Detect which cell encompasses the target text, then output its (X, Y) center coordinate. 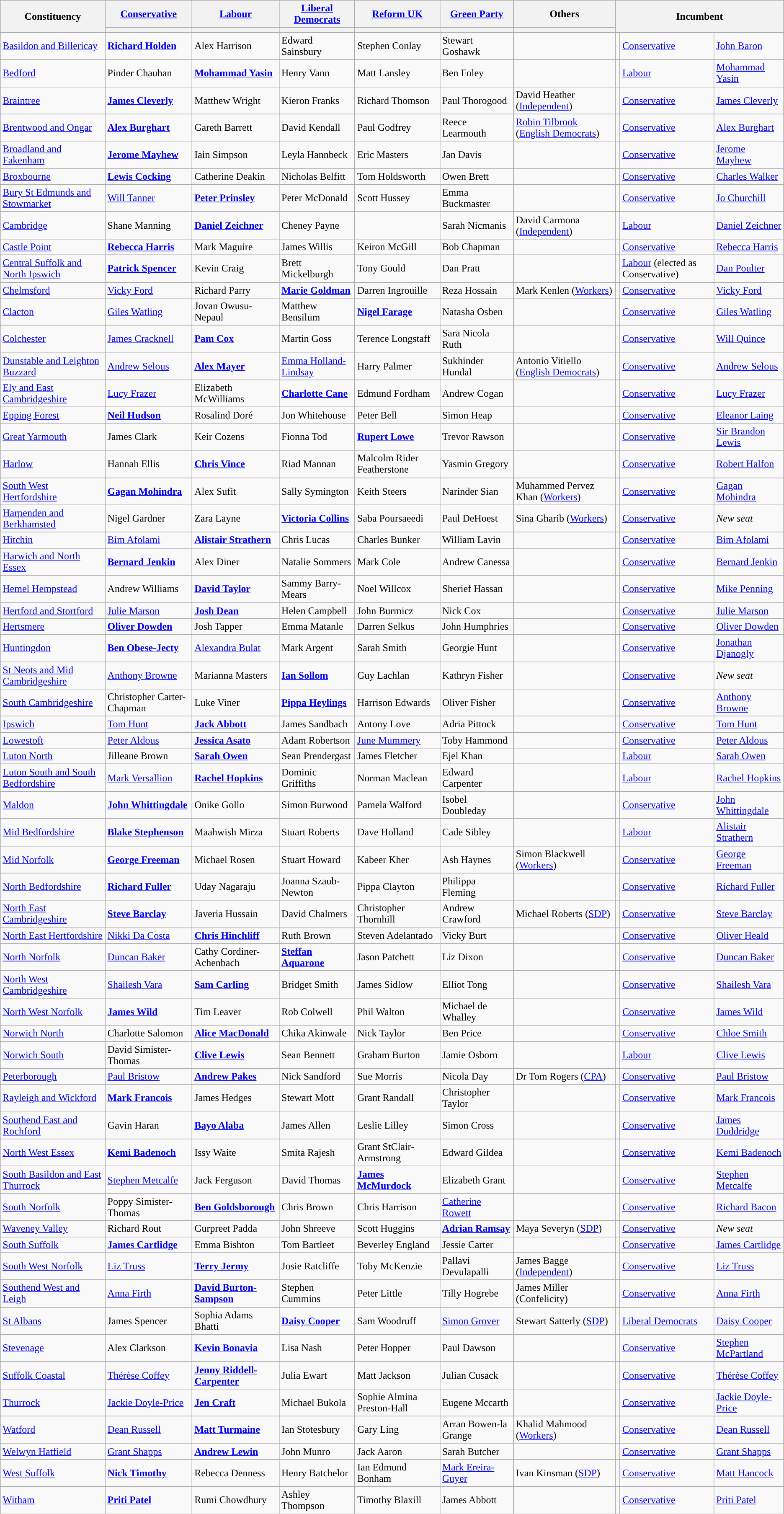
Christopher Thornhill (397, 914)
Paul Thorogood (477, 101)
Jonathan Djanogly (749, 648)
Harlow (53, 464)
Ivan Kinsman (SDP) (565, 1473)
South West Norfolk (53, 1266)
Mike Penning (749, 589)
Adrian Ramsay (477, 1229)
Dominic Griffiths (317, 778)
Matt Hancock (749, 1473)
Ben Goldsborough (236, 1207)
Natasha Osben (477, 312)
Simon Burwood (317, 805)
Stephen Cummins (317, 1294)
Shane Manning (149, 225)
Andrew Crawford (477, 914)
Lewis Cocking (149, 176)
John Burmicz (397, 610)
Narinder Sian (477, 491)
Ben Price (477, 1033)
Timothy Blaxill (397, 1501)
Vicky Burt (477, 935)
Sam Carling (236, 984)
Luke Viner (236, 703)
James Willis (317, 247)
Jilleane Brown (149, 756)
John Humphries (477, 626)
James Hedges (236, 1098)
Chelmsford (53, 290)
Sammy Barry-Mears (317, 589)
Phil Walton (397, 1011)
Edward Carpenter (477, 778)
Basildon and Billericay (53, 46)
Elliot Tong (477, 984)
South Norfolk (53, 1207)
John Baron (749, 46)
Sean Prendergast (317, 756)
Antonio Vitiello (English Democrats) (565, 366)
Emma Buckmaster (477, 198)
Philippa Fleming (477, 886)
Cheney Payne (317, 225)
Scott Hussey (397, 198)
Hertsmere (53, 626)
Brentwood and Ongar (53, 127)
Alex Mayer (236, 366)
Green Party (477, 14)
Marianna Masters (236, 675)
Ian Sollom (317, 675)
Adam Robertson (317, 740)
Saba Poursaeedi (397, 519)
Harrison Edwards (397, 703)
Constituency (53, 16)
Dunstable and Leighton Buzzard (53, 366)
Ian Stotesbury (317, 1429)
Charles Bunker (397, 540)
Alexandra Bulat (236, 648)
South Cambridgeshire (53, 703)
Mark Ereira-Guyer (477, 1473)
Hannah Ellis (149, 464)
Beverley England (397, 1245)
Mark Argent (317, 648)
John Munro (317, 1452)
Grant Randall (397, 1098)
Richard Thomson (397, 101)
James Abbott (477, 1501)
Simon Cross (477, 1125)
Natalie Sommers (317, 561)
Jessica Asato (236, 740)
South Suffolk (53, 1245)
Steffan Aquarone (317, 957)
Chris Brown (317, 1207)
Julia Ewart (317, 1375)
Alex Harrison (236, 46)
Tim Leaver (236, 1011)
North West Essex (53, 1153)
Keiron McGill (397, 247)
Sarah Smith (397, 648)
Sara Nicola Ruth (477, 339)
Nick Cox (477, 610)
Malcolm Rider Featherstone (397, 464)
Rayleigh and Wickford (53, 1098)
Colchester (53, 339)
Dr Tom Rogers (CPA) (565, 1077)
Gareth Barrett (236, 127)
Chloe Smith (749, 1033)
James Sidlow (397, 984)
Jan Davis (477, 155)
Simon Blackwell (Workers) (565, 860)
Cambridge (53, 225)
Chris Lucas (317, 540)
St Albans (53, 1320)
Chika Akinwale (317, 1033)
Richard Rout (149, 1229)
Nikki Da Costa (149, 935)
Bridget Smith (317, 984)
Terence Longstaff (397, 339)
Southend West and Leigh (53, 1294)
Catherine Rowett (477, 1207)
Poppy Simister-Thomas (149, 1207)
Peter Bell (397, 415)
Matt Turmaine (236, 1429)
Stewart Satterly (SDP) (565, 1320)
David Burton-Sampson (236, 1294)
Oliver Fisher (477, 703)
Nick Sandford (317, 1077)
Sam Woodruff (397, 1320)
Toby McKenzie (397, 1266)
Hertford and Stortford (53, 610)
Clacton (53, 312)
Oliver Heald (749, 935)
David Kendall (317, 127)
Matt Lansley (397, 73)
Simon Grover (477, 1320)
Stephen McPartland (749, 1348)
Stephen Conlay (397, 46)
Lisa Nash (317, 1348)
Leyla Hannbeck (317, 155)
Cathy Cordiner-Achenbach (236, 957)
Adria Pittock (477, 724)
Maahwish Mirza (236, 832)
Charlotte Cane (317, 394)
Pinder Chauhan (149, 73)
Noel Willcox (397, 589)
Lowestoft (53, 740)
David Chalmers (317, 914)
Ejel Khan (477, 756)
June Mummery (397, 740)
Rumi Chowdhury (236, 1501)
Ben Foley (477, 73)
David Thomas (317, 1180)
Terry Jermy (236, 1266)
Charles Walker (749, 176)
Ashley Thompson (317, 1501)
Dan Poulter (749, 268)
Sina Gharib (Workers) (565, 519)
Harpenden and Berkhamsted (53, 519)
Edmund Fordham (397, 394)
Uday Nagaraju (236, 886)
Reform UK (397, 14)
Will Tanner (149, 198)
Liz Dixon (477, 957)
Will Quince (749, 339)
Richard Holden (149, 46)
Luton South and South Bedfordshire (53, 778)
Richard Bacon (749, 1207)
Christopher Carter-Chapman (149, 703)
Jovan Owusu-Nepaul (236, 312)
Martin Goss (317, 339)
Elizabeth McWilliams (236, 394)
Tom Holdsworth (397, 176)
Cade Sibley (477, 832)
Sukhinder Hundal (477, 366)
Norwich South (53, 1055)
Dave Holland (397, 832)
Norman Maclean (397, 778)
Onike Gollo (236, 805)
Owen Brett (477, 176)
Josie Ratcliffe (317, 1266)
North West Norfolk (53, 1011)
Simon Heap (477, 415)
Dan Pratt (477, 268)
James Bagge (Independent) (565, 1266)
Harry Palmer (397, 366)
North East Hertfordshire (53, 935)
James McMurdock (397, 1180)
Scott Huggins (397, 1229)
Maya Severyn (SDP) (565, 1229)
Central Suffolk and North Ipswich (53, 268)
Suffolk Coastal (53, 1375)
Smita Rajesh (317, 1153)
Nicholas Belfitt (317, 176)
Norwich North (53, 1033)
Isobel Doubleday (477, 805)
Emma Holland-Lindsay (317, 366)
Javeria Hussain (236, 914)
Eleanor Laing (749, 415)
Paul Dawson (477, 1348)
James Sandbach (317, 724)
Alex Clarkson (149, 1348)
Paul Godfrey (397, 127)
Edward Sainsbury (317, 46)
Guy Lachlan (397, 675)
North East Cambridgeshire (53, 914)
Yasmin Gregory (477, 464)
Sophie Almina Preston-Hall (397, 1403)
Edward Gildea (477, 1153)
Nicola Day (477, 1077)
Mark Maguire (236, 247)
Ruth Brown (317, 935)
James Spencer (149, 1320)
Sarah Butcher (477, 1452)
Jamie Osborn (477, 1055)
Waveney Valley (53, 1229)
David Heather (Independent) (565, 101)
Stuart Roberts (317, 832)
Gavin Haran (149, 1125)
Blake Stephenson (149, 832)
Mid Bedfordshire (53, 832)
Hitchin (53, 540)
Sue Morris (397, 1077)
Trevor Rawson (477, 437)
Robin Tilbrook (English Democrats) (565, 127)
Catherine Deakin (236, 176)
Sarah Nicmanis (477, 225)
Georgie Hunt (477, 648)
Michael Rosen (236, 860)
Helen Campbell (317, 610)
Andrew Pakes (236, 1077)
Great Yarmouth (53, 437)
Ely and East Cambridgeshire (53, 394)
Others (565, 14)
Reza Hossain (477, 290)
Matthew Wright (236, 101)
Pamela Walford (397, 805)
Neil Hudson (149, 415)
Michael de Whalley (477, 1011)
James Clark (149, 437)
Henry Vann (317, 73)
Chris Harrison (397, 1207)
Andrew Lewin (236, 1452)
Fionna Tod (317, 437)
Graham Burton (397, 1055)
Sir Brandon Lewis (749, 437)
Witham (53, 1501)
Joanna Szaub-Newton (317, 886)
Gurpreet Padda (236, 1229)
Gary Ling (397, 1429)
Nigel Farage (397, 312)
Nigel Gardner (149, 519)
James Fletcher (397, 756)
Peter Hopper (397, 1348)
Jen Craft (236, 1403)
Pippa Clayton (397, 886)
West Suffolk (53, 1473)
Khalid Mahmood (Workers) (565, 1429)
Michael Bukola (317, 1403)
Bury St Edmunds and Stowmarket (53, 198)
David Simister-Thomas (149, 1055)
Victoria Collins (317, 519)
Chris Hinchliff (236, 935)
Kevin Bonavia (236, 1348)
Issy Waite (236, 1153)
Tony Gould (397, 268)
Marie Goldman (317, 290)
Brett Mickelburgh (317, 268)
Braintree (53, 101)
Alex Diner (236, 561)
Kevin Craig (236, 268)
Stewart Mott (317, 1098)
St Neots and Mid Cambridgeshire (53, 675)
Sean Bennett (317, 1055)
Jack Aaron (397, 1452)
Sherief Hassan (477, 589)
Thurrock (53, 1403)
Elizabeth Grant (477, 1180)
South Basildon and East Thurrock (53, 1180)
Maldon (53, 805)
Kathryn Fisher (477, 675)
Eugene Mccarth (477, 1403)
Incumbent (699, 16)
Jessie Carter (477, 1245)
Matt Jackson (397, 1375)
Charlotte Salomon (149, 1033)
Mid Norfolk (53, 860)
Andrew Canessa (477, 561)
Ben Obese-Jecty (149, 648)
Peter Little (397, 1294)
Castle Point (53, 247)
Toby Hammond (477, 740)
Rosalind Doré (236, 415)
Leslie Lilley (397, 1125)
Nick Timothy (149, 1473)
Peter Prinsley (236, 198)
Jack Abbott (236, 724)
Zara Layne (236, 519)
John Shreeve (317, 1229)
Peter McDonald (317, 198)
Muhammed Pervez Khan (Workers) (565, 491)
North West Cambridgeshire (53, 984)
Pallavi Devulapalli (477, 1266)
Broxbourne (53, 176)
Hemel Hempstead (53, 589)
Jon Whitehouse (317, 415)
Eric Masters (397, 155)
Mark Versallion (149, 778)
Harwich and North Essex (53, 561)
Patrick Spencer (149, 268)
Tilly Hogrebe (477, 1294)
Grant StClair-Armstrong (397, 1153)
Bayo Alaba (236, 1125)
Ash Haynes (477, 860)
Paul DeHoest (477, 519)
Richard Parry (236, 290)
James Miller (Confelicity) (565, 1294)
Bedford (53, 73)
Reece Learmouth (477, 127)
Stewart Goshawk (477, 46)
Luton North (53, 756)
Ian Edmund Bonham (397, 1473)
Keith Steers (397, 491)
Nick Taylor (397, 1033)
Riad Mannan (317, 464)
Andrew Cogan (477, 394)
Rob Colwell (317, 1011)
Pam Cox (236, 339)
Emma Bishton (236, 1245)
Welwyn Hatfield (53, 1452)
Andrew Williams (149, 589)
William Lavin (477, 540)
Mark Cole (397, 561)
Rupert Lowe (397, 437)
Josh Tapper (236, 626)
Jack Ferguson (236, 1180)
Sally Symington (317, 491)
Emma Matanle (317, 626)
James Allen (317, 1125)
South West Hertfordshire (53, 491)
Darren Selkus (397, 626)
Alice MacDonald (236, 1033)
Broadland and Fakenham (53, 155)
Josh Dean (236, 610)
Peterborough (53, 1077)
David Taylor (236, 589)
Huntingdon (53, 648)
Ipswich (53, 724)
Epping Forest (53, 415)
Michael Roberts (SDP) (565, 914)
Jenny Riddell-Carpenter (236, 1375)
Julian Cusack (477, 1375)
Jo Churchill (749, 198)
David Carmona (Independent) (565, 225)
Darren Ingrouille (397, 290)
Chris Vince (236, 464)
Watford (53, 1429)
Matthew Bensilum (317, 312)
Keir Cozens (236, 437)
Pippa Heylings (317, 703)
Sophia Adams Bhatti (236, 1320)
Kabeer Kher (397, 860)
Bob Chapman (477, 247)
Rebecca Denness (236, 1473)
Jason Patchett (397, 957)
North Norfolk (53, 957)
Iain Simpson (236, 155)
Christopher Taylor (477, 1098)
Steven Adelantado (397, 935)
Arran Bowen-la Grange (477, 1429)
James Duddridge (749, 1125)
Alex Sufit (236, 491)
Southend East and Rochford (53, 1125)
Robert Halfon (749, 464)
Stevenage (53, 1348)
Mark Kenlen (Workers) (565, 290)
Labour (elected as Conservative) (667, 268)
Stuart Howard (317, 860)
Henry Batchelor (317, 1473)
James Cracknell (149, 339)
North Bedfordshire (53, 886)
Antony Love (397, 724)
Kieron Franks (317, 101)
Tom Bartleet (317, 1245)
